Detect which cell encompasses the target text, then output its [x, y] center coordinate. 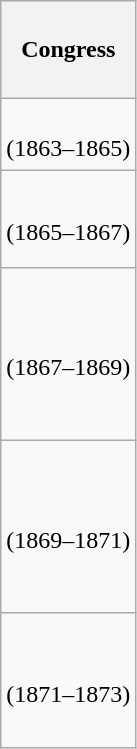
(1869–1871) [68, 526]
(1867–1869) [68, 354]
(1865–1867) [68, 219]
(1863–1865) [68, 135]
Congress [68, 50]
(1871–1873) [68, 680]
